Return the (X, Y) coordinate for the center point of the cell that contains the specified text.  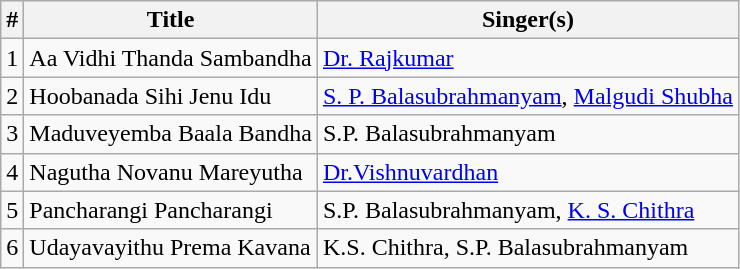
Title (171, 20)
Hoobanada Sihi Jenu Idu (171, 96)
6 (12, 248)
5 (12, 210)
# (12, 20)
3 (12, 134)
Maduveyemba Baala Bandha (171, 134)
2 (12, 96)
4 (12, 172)
Singer(s) (528, 20)
S.P. Balasubrahmanyam, K. S. Chithra (528, 210)
Udayavayithu Prema Kavana (171, 248)
Aa Vidhi Thanda Sambandha (171, 58)
S. P. Balasubrahmanyam, Malgudi Shubha (528, 96)
Dr.Vishnuvardhan (528, 172)
Dr. Rajkumar (528, 58)
S.P. Balasubrahmanyam (528, 134)
K.S. Chithra, S.P. Balasubrahmanyam (528, 248)
1 (12, 58)
Nagutha Novanu Mareyutha (171, 172)
Pancharangi Pancharangi (171, 210)
